Provide the [x, y] coordinate of the cell's center where the given text is located.  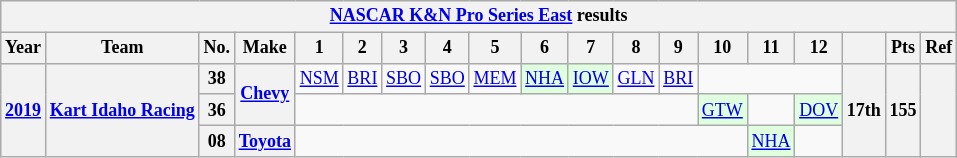
GTW [723, 110]
Chevy [264, 94]
11 [771, 48]
8 [636, 48]
38 [216, 78]
1 [319, 48]
5 [495, 48]
IOW [590, 78]
NASCAR K&N Pro Series East results [479, 16]
2019 [24, 110]
GLN [636, 78]
Make [264, 48]
Kart Idaho Racing [122, 110]
9 [678, 48]
12 [819, 48]
7 [590, 48]
Year [24, 48]
2 [362, 48]
No. [216, 48]
Pts [903, 48]
36 [216, 110]
10 [723, 48]
08 [216, 140]
3 [404, 48]
6 [545, 48]
MEM [495, 78]
Ref [939, 48]
17th [864, 110]
NSM [319, 78]
Toyota [264, 140]
Team [122, 48]
DOV [819, 110]
4 [447, 48]
155 [903, 110]
